For the text-containing cell, return its midpoint in (X, Y) coordinate format. 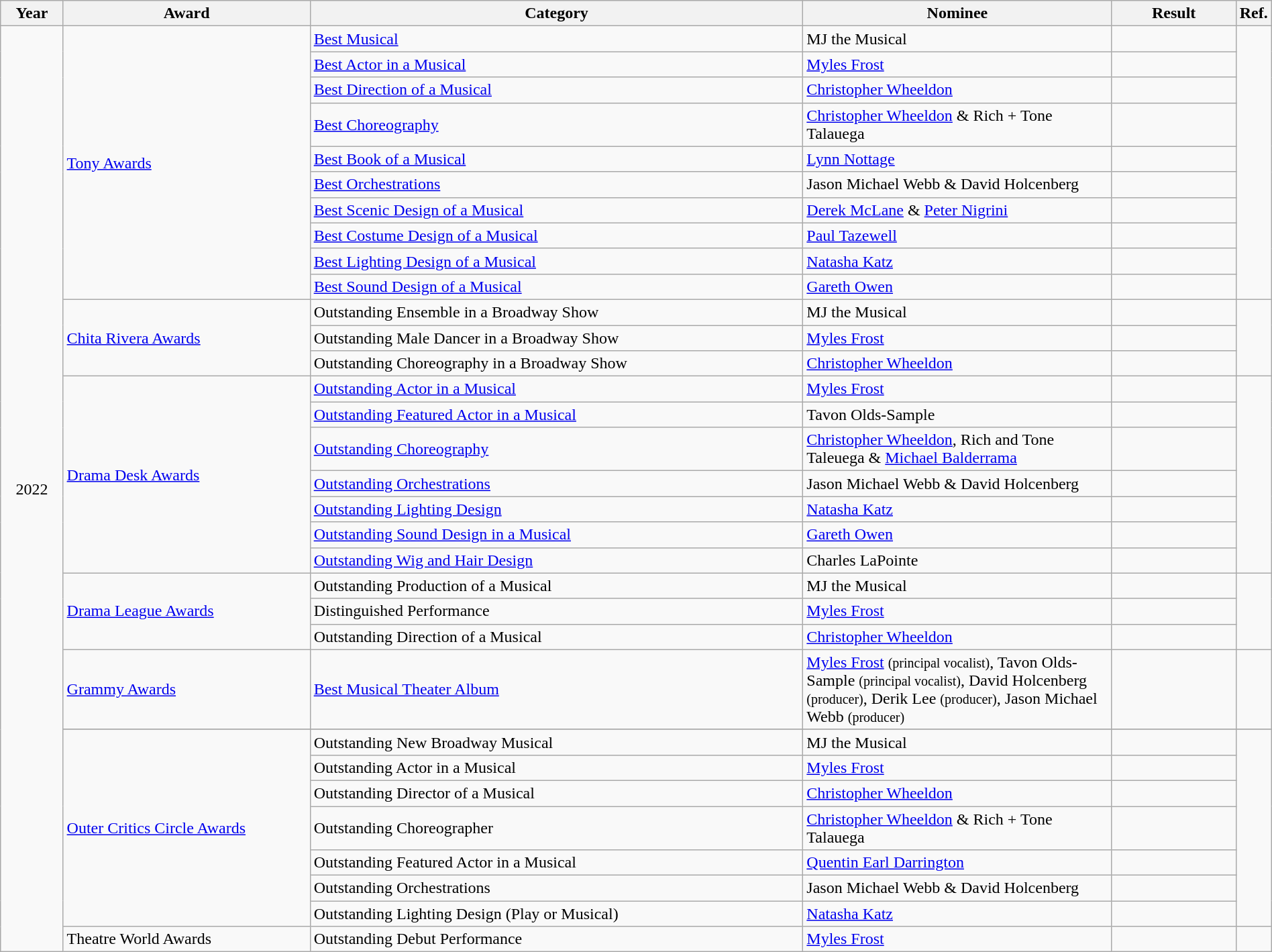
Outstanding Director of a Musical (557, 793)
Outstanding Debut Performance (557, 939)
Outstanding Wig and Hair Design (557, 560)
Outstanding Lighting Design (Play or Musical) (557, 914)
Best Choreography (557, 125)
Outstanding Ensemble in a Broadway Show (557, 312)
2022 (32, 489)
Charles LaPointe (957, 560)
Outstanding Choreographer (557, 828)
Best Book of a Musical (557, 159)
Best Sound Design of a Musical (557, 286)
Category (557, 13)
Nominee (957, 13)
Award (187, 13)
Best Lighting Design of a Musical (557, 261)
Tavon Olds-Sample (957, 415)
Ref. (1253, 13)
Best Direction of a Musical (557, 90)
Outer Critics Circle Awards (187, 828)
Drama League Awards (187, 611)
Theatre World Awards (187, 939)
Best Scenic Design of a Musical (557, 210)
Year (32, 13)
Outstanding Choreography (557, 449)
Result (1174, 13)
Paul Tazewell (957, 235)
Best Orchestrations (557, 184)
Quentin Earl Darrington (957, 863)
Best Musical Theater Album (557, 690)
Drama Desk Awards (187, 475)
Outstanding Production of a Musical (557, 586)
Best Costume Design of a Musical (557, 235)
Best Musical (557, 39)
Outstanding Choreography in a Broadway Show (557, 364)
Lynn Nottage (957, 159)
Best Actor in a Musical (557, 64)
Chita Rivera Awards (187, 337)
Distinguished Performance (557, 611)
Outstanding Male Dancer in a Broadway Show (557, 337)
Outstanding Lighting Design (557, 509)
Derek McLane & Peter Nigrini (957, 210)
Christopher Wheeldon, Rich and Tone Taleuega & Michael Balderrama (957, 449)
Outstanding Direction of a Musical (557, 637)
Outstanding Sound Design in a Musical (557, 535)
Outstanding New Broadway Musical (557, 742)
Tony Awards (187, 163)
Grammy Awards (187, 690)
